Return the [X, Y] coordinate for the center point of the cell that contains the specified text.  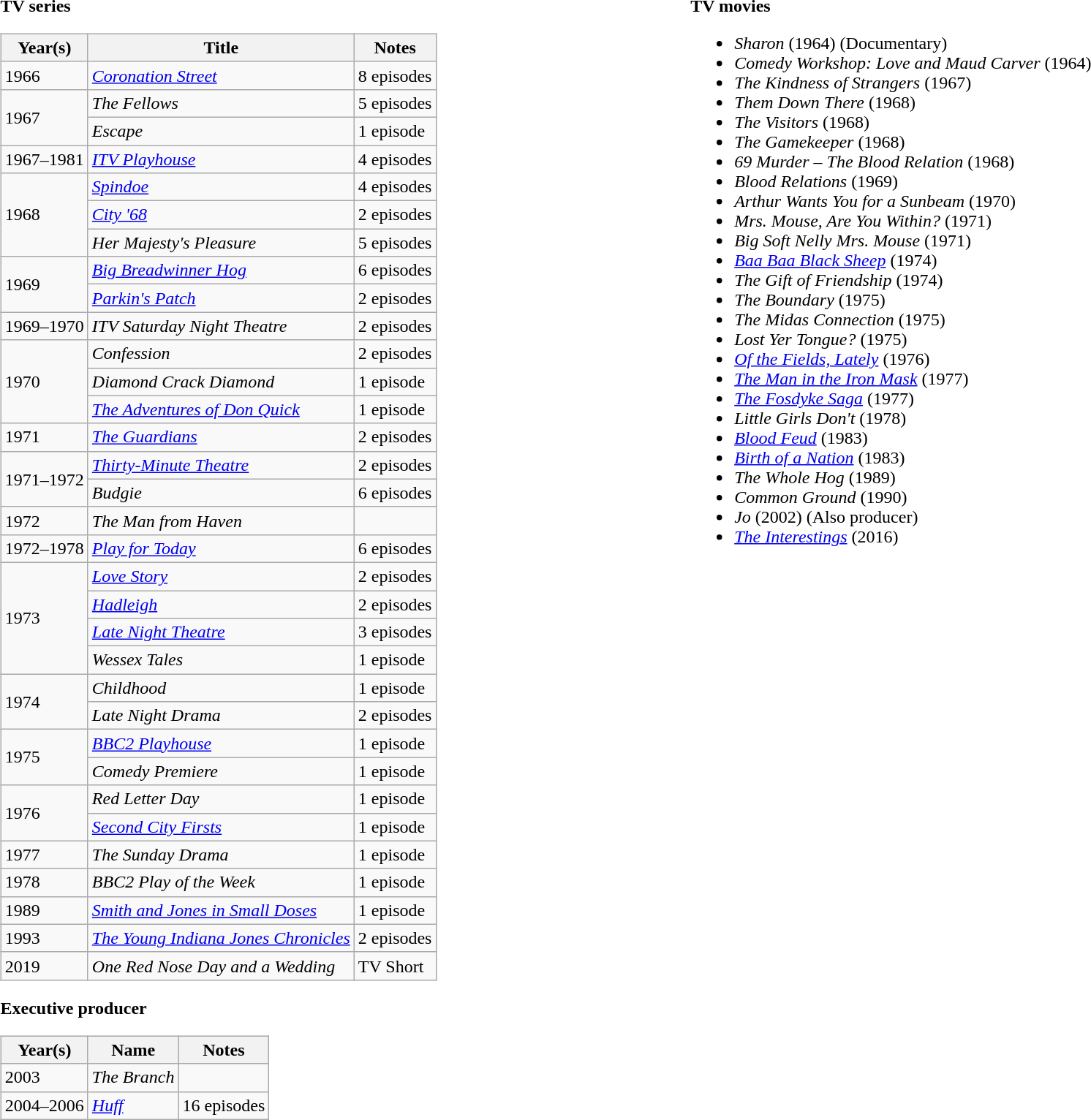
The Branch [133, 1078]
1969–1970 [44, 326]
Second City Firsts [221, 827]
2003 [44, 1078]
Childhood [221, 688]
Comedy Premiere [221, 771]
1967 [44, 117]
Budgie [221, 493]
1971–1972 [44, 479]
Smith and Jones in Small Doses [221, 910]
1989 [44, 910]
Diamond Crack Diamond [221, 382]
Hadleigh [221, 605]
Red Letter Day [221, 799]
2004–2006 [44, 1105]
Parkin's Patch [221, 298]
2019 [44, 966]
Name [133, 1050]
Love Story [221, 576]
TV Short [395, 966]
The Adventures of Don Quick [221, 409]
Escape [221, 131]
1970 [44, 382]
The Man from Haven [221, 521]
Confession [221, 354]
The Young Indiana Jones Chronicles [221, 938]
City '68 [221, 215]
Play for Today [221, 548]
BBC2 Play of the Week [221, 882]
Her Majesty's Pleasure [221, 243]
1969 [44, 284]
ITV Saturday Night Theatre [221, 326]
1967–1981 [44, 159]
Coronation Street [221, 75]
The Fellows [221, 103]
Spindoe [221, 187]
1971 [44, 437]
1972–1978 [44, 548]
Late Night Drama [221, 716]
16 episodes [224, 1105]
Late Night Theatre [221, 632]
1975 [44, 757]
1976 [44, 813]
1968 [44, 215]
1966 [44, 75]
Wessex Tales [221, 660]
1972 [44, 521]
1977 [44, 855]
1978 [44, 882]
BBC2 Playhouse [221, 743]
1973 [44, 618]
Title [221, 48]
ITV Playhouse [221, 159]
Big Breadwinner Hog [221, 270]
The Sunday Drama [221, 855]
One Red Nose Day and a Wedding [221, 966]
1974 [44, 702]
3 episodes [395, 632]
The Guardians [221, 437]
1993 [44, 938]
8 episodes [395, 75]
Thirty-Minute Theatre [221, 465]
Huff [133, 1105]
